Capture the cell that displays the provided text and extract its (x, y) central coordinate. 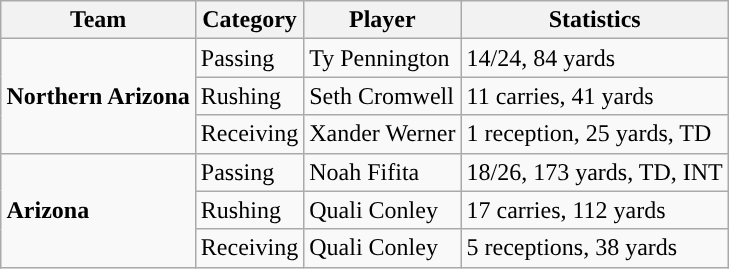
14/24, 84 yards (594, 58)
11 carries, 41 yards (594, 96)
17 carries, 112 yards (594, 210)
Statistics (594, 20)
Category (249, 20)
Seth Cromwell (382, 96)
5 receptions, 38 yards (594, 248)
Xander Werner (382, 134)
Northern Arizona (98, 96)
Ty Pennington (382, 58)
Team (98, 20)
Arizona (98, 210)
1 reception, 25 yards, TD (594, 134)
Player (382, 20)
18/26, 173 yards, TD, INT (594, 172)
Noah Fifita (382, 172)
